Search for the cell housing the specified text and yield its [X, Y] center coordinate. 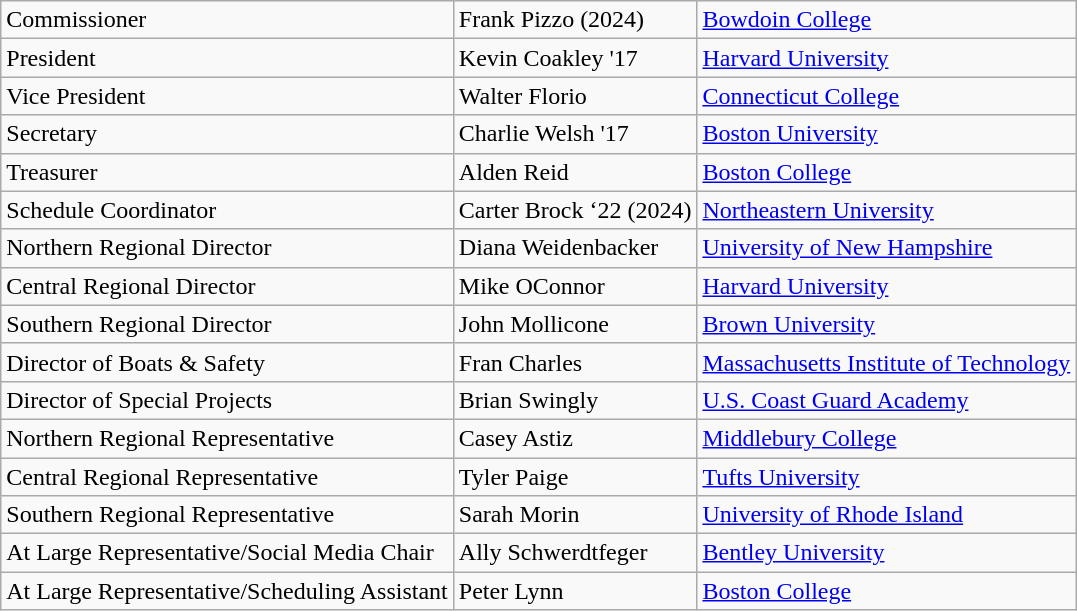
Charlie Welsh '17 [575, 134]
Connecticut College [886, 96]
Kevin Coakley '17 [575, 58]
John Mollicone [575, 324]
Secretary [228, 134]
Northeastern University [886, 210]
Commissioner [228, 20]
Tyler Paige [575, 477]
Carter Brock ‘22 (2024) [575, 210]
At Large Representative/Scheduling Assistant [228, 591]
Brian Swingly [575, 400]
Mike OConnor [575, 286]
University of Rhode Island [886, 515]
Frank Pizzo (2024) [575, 20]
Southern Regional Director [228, 324]
Peter Lynn [575, 591]
At Large Representative/Social Media Chair [228, 553]
Vice President [228, 96]
Treasurer [228, 172]
U.S. Coast Guard Academy [886, 400]
Brown University [886, 324]
Diana Weidenbacker [575, 248]
Ally Schwerdtfeger [575, 553]
Central Regional Director [228, 286]
Southern Regional Representative [228, 515]
Schedule Coordinator [228, 210]
President [228, 58]
Alden Reid [575, 172]
Northern Regional Representative [228, 438]
Director of Boats & Safety [228, 362]
Massachusetts Institute of Technology [886, 362]
Middlebury College [886, 438]
Walter Florio [575, 96]
Sarah Morin [575, 515]
Director of Special Projects [228, 400]
University of New Hampshire [886, 248]
Central Regional Representative [228, 477]
Casey Astiz [575, 438]
Bentley University [886, 553]
Boston University [886, 134]
Fran Charles [575, 362]
Bowdoin College [886, 20]
Northern Regional Director [228, 248]
Tufts University [886, 477]
